Capture the cell that displays the provided text and extract its (x, y) central coordinate. 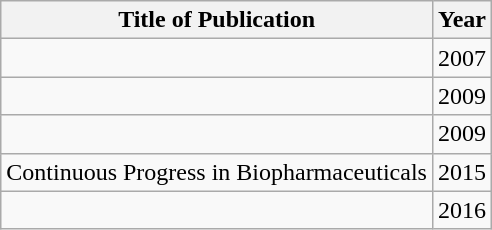
Continuous Progress in Biopharmaceuticals (217, 172)
2016 (462, 210)
Year (462, 20)
2007 (462, 58)
Title of Publication (217, 20)
2015 (462, 172)
